For the text-containing cell, return its midpoint in [X, Y] coordinate format. 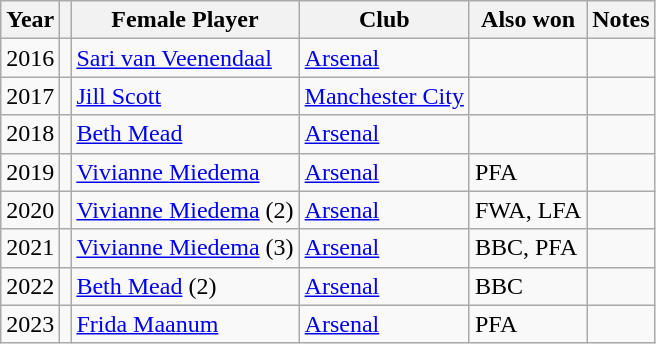
Manchester City [384, 96]
2020 [30, 210]
2021 [30, 248]
Year [30, 20]
2017 [30, 96]
Frida Maanum [185, 324]
Vivianne Miedema (3) [185, 248]
Notes [621, 20]
Female Player [185, 20]
BBC, PFA [528, 248]
2016 [30, 58]
Beth Mead (2) [185, 286]
Vivianne Miedema (2) [185, 210]
Vivianne Miedema [185, 172]
Beth Mead [185, 134]
2022 [30, 286]
FWA, LFA [528, 210]
Sari van Veenendaal [185, 58]
2019 [30, 172]
Also won [528, 20]
Club [384, 20]
BBC [528, 286]
2018 [30, 134]
Jill Scott [185, 96]
2023 [30, 324]
